Scan for the cell matching the given text and deliver its (X, Y) coordinate at center. 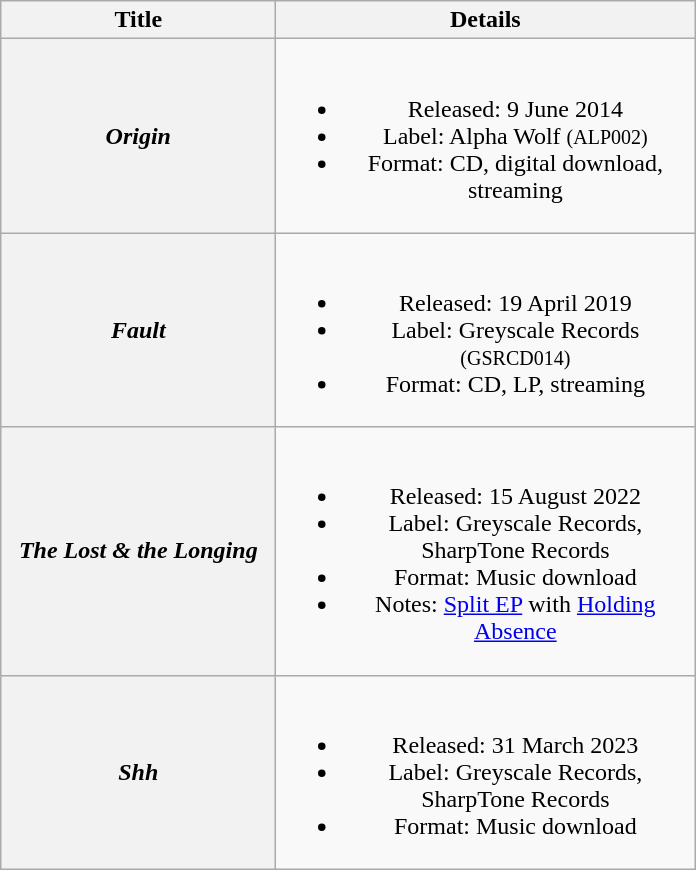
Released: 31 March 2023Label: Greyscale Records, SharpTone RecordsFormat: Music download (486, 772)
Details (486, 20)
Shh (138, 772)
Title (138, 20)
Released: 9 June 2014Label: Alpha Wolf (ALP002)Format: CD, digital download, streaming (486, 136)
The Lost & the Longing (138, 551)
Fault (138, 330)
Origin (138, 136)
Released: 19 April 2019Label: Greyscale Records (GSRCD014)Format: CD, LP, streaming (486, 330)
Released: 15 August 2022Label: Greyscale Records, SharpTone RecordsFormat: Music downloadNotes: Split EP with Holding Absence (486, 551)
